Locate the cell with the specified text and output its [x, y] center coordinate. 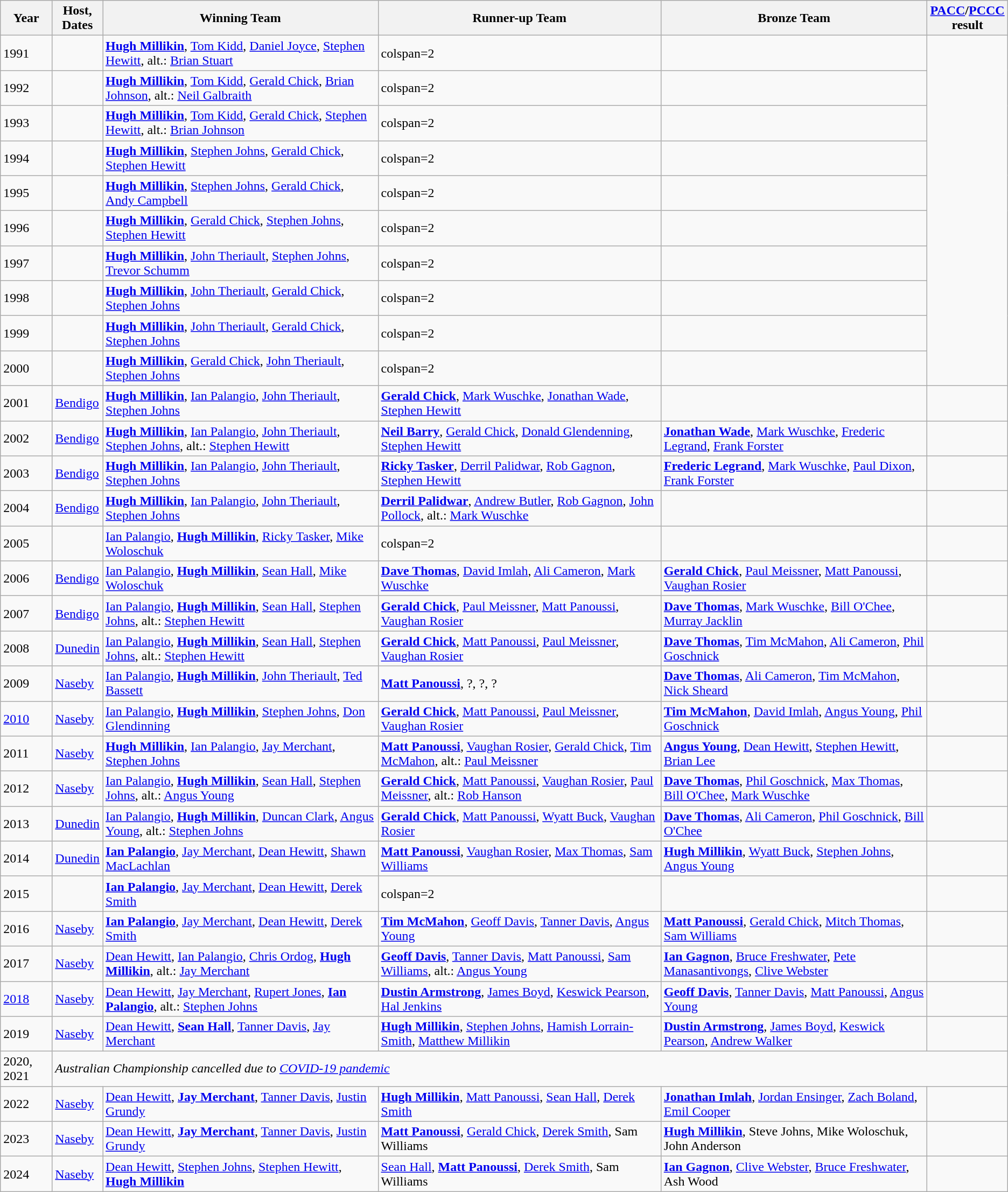
2006 [26, 578]
Geoff Davis, Tanner Davis, Matt Panoussi, Sam Williams, alt.: Angus Young [519, 964]
PACC/PCCC result [967, 18]
Hugh Millikin, Gerald Chick, Stephen Johns, Stephen Hewitt [241, 228]
2008 [26, 648]
Ian Palangio, Jay Merchant, Dean Hewitt, Shawn MacLachlan [241, 858]
2018 [26, 998]
1995 [26, 193]
Matt Panoussi, Vaughan Rosier, Max Thomas, Sam Williams [519, 858]
2013 [26, 824]
1993 [26, 123]
Hugh Millikin, Wyatt Buck, Stephen Johns, Angus Young [794, 858]
Hugh Millikin, Tom Kidd, Daniel Joyce, Stephen Hewitt, alt.: Brian Stuart [241, 53]
Dave Thomas, Ali Cameron, Phil Goschnick, Bill O'Chee [794, 824]
2002 [26, 438]
1994 [26, 158]
Ricky Tasker, Derril Palidwar, Rob Gagnon, Stephen Hewitt [519, 474]
Dave Thomas, Ali Cameron, Tim McMahon, Nick Sheard [794, 684]
Dustin Armstrong, James Boyd, Keswick Pearson, Hal Jenkins [519, 998]
Winning Team [241, 18]
Ian Palangio, Hugh Millikin, Sean Hall, Stephen Johns, alt.: Angus Young [241, 788]
Dean Hewitt, Jay Merchant, Rupert Jones, Ian Palangio, alt.: Stephen Johns [241, 998]
1997 [26, 263]
1996 [26, 228]
1991 [26, 53]
Jonathan Imlah, Jordan Ensinger, Zach Boland, Emil Cooper [794, 1104]
Dean Hewitt, Stephen Johns, Stephen Hewitt, Hugh Millikin [241, 1174]
2016 [26, 928]
Runner-up Team [519, 18]
1999 [26, 333]
Tim McMahon, Geoff Davis, Tanner Davis, Angus Young [519, 928]
Hugh Millikin, Tom Kidd, Gerald Chick, Stephen Hewitt, alt.: Brian Johnson [241, 123]
2023 [26, 1139]
Hugh Millikin, Tom Kidd, Gerald Chick, Brian Johnson, alt.: Neil Galbraith [241, 88]
2005 [26, 544]
2020, 2021 [26, 1069]
Sean Hall, Matt Panoussi, Derek Smith, Sam Williams [519, 1174]
Hugh Millikin, John Theriault, Stephen Johns, Trevor Schumm [241, 263]
2007 [26, 614]
Derril Palidwar, Andrew Butler, Rob Gagnon, John Pollock, alt.: Mark Wuschke [519, 508]
2001 [26, 403]
2019 [26, 1034]
2024 [26, 1174]
Ian Palangio, Hugh Millikin, Sean Hall, Mike Woloschuk [241, 578]
Hugh Millikin, Stephen Johns, Hamish Lorrain-Smith, Matthew Millikin [519, 1034]
2009 [26, 684]
1998 [26, 298]
2015 [26, 894]
Hugh Millikin, Stephen Johns, Gerald Chick, Andy Campbell [241, 193]
1992 [26, 88]
Matt Panoussi, Gerald Chick, Mitch Thomas, Sam Williams [794, 928]
Tim McMahon, David Imlah, Angus Young, Phil Goschnick [794, 718]
2012 [26, 788]
Ian Palangio, Hugh Millikin, Ricky Tasker, Mike Woloschuk [241, 544]
2004 [26, 508]
2017 [26, 964]
Dean Hewitt, Ian Palangio, Chris Ordog, Hugh Millikin, alt.: Jay Merchant [241, 964]
2022 [26, 1104]
Hugh Millikin, Matt Panoussi, Sean Hall, Derek Smith [519, 1104]
Ian Gagnon, Clive Webster, Bruce Freshwater, Ash Wood [794, 1174]
2010 [26, 718]
Ian Palangio, Hugh Millikin, Duncan Clark, Angus Young, alt.: Stephen Johns [241, 824]
Ian Palangio, Hugh Millikin, Stephen Johns, Don Glendinning [241, 718]
Dave Thomas, Tim McMahon, Ali Cameron, Phil Goschnick [794, 648]
2011 [26, 754]
Gerald Chick, Mark Wuschke, Jonathan Wade, Stephen Hewitt [519, 403]
Matt Panoussi, ?, ?, ? [519, 684]
Angus Young, Dean Hewitt, Stephen Hewitt, Brian Lee [794, 754]
Ian Palangio, Hugh Millikin, John Theriault, Ted Bassett [241, 684]
Dave Thomas, Mark Wuschke, Bill O'Chee, Murray Jacklin [794, 614]
2003 [26, 474]
2014 [26, 858]
Ian Gagnon, Bruce Freshwater, Pete Manasantivongs, Clive Webster [794, 964]
Australian Championship cancelled due to COVID-19 pandemic [530, 1069]
Geoff Davis, Tanner Davis, Matt Panoussi, Angus Young [794, 998]
Matt Panoussi, Gerald Chick, Derek Smith, Sam Williams [519, 1139]
2000 [26, 368]
Matt Panoussi, Vaughan Rosier, Gerald Chick, Tim McMahon, alt.: Paul Meissner [519, 754]
Jonathan Wade, Mark Wuschke, Frederic Legrand, Frank Forster [794, 438]
Hugh Millikin, Steve Johns, Mike Woloschuk, John Anderson [794, 1139]
Dave Thomas, Phil Goschnick, Max Thomas, Bill O'Chee, Mark Wuschke [794, 788]
Host, Dates [78, 18]
Hugh Millikin, Stephen Johns, Gerald Chick, Stephen Hewitt [241, 158]
Dustin Armstrong, James Boyd, Keswick Pearson, Andrew Walker [794, 1034]
Dave Thomas, David Imlah, Ali Cameron, Mark Wuschke [519, 578]
Hugh Millikin, Ian Palangio, Jay Merchant, Stephen Johns [241, 754]
Dean Hewitt, Sean Hall, Tanner Davis, Jay Merchant [241, 1034]
Year [26, 18]
Gerald Chick, Matt Panoussi, Wyatt Buck, Vaughan Rosier [519, 824]
Bronze Team [794, 18]
Hugh Millikin, Ian Palangio, John Theriault, Stephen Johns, alt.: Stephen Hewitt [241, 438]
Hugh Millikin, Gerald Chick, John Theriault, Stephen Johns [241, 368]
Gerald Chick, Matt Panoussi, Vaughan Rosier, Paul Meissner, alt.: Rob Hanson [519, 788]
Neil Barry, Gerald Chick, Donald Glendenning, Stephen Hewitt [519, 438]
Frederic Legrand, Mark Wuschke, Paul Dixon, Frank Forster [794, 474]
